From the cell containing the given text, extract its center point as (X, Y) coordinate. 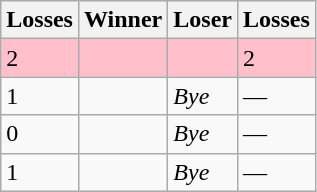
Winner (122, 20)
Loser (203, 20)
0 (40, 134)
